Search for the cell housing the specified text and yield its [X, Y] center coordinate. 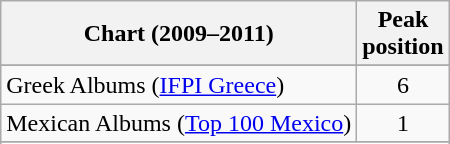
6 [403, 85]
1 [403, 123]
Mexican Albums (Top 100 Mexico) [179, 123]
Peakposition [403, 34]
Greek Albums (IFPI Greece) [179, 85]
Chart (2009–2011) [179, 34]
